Extract the [x, y] coordinate from the center of the cell holding the provided text.  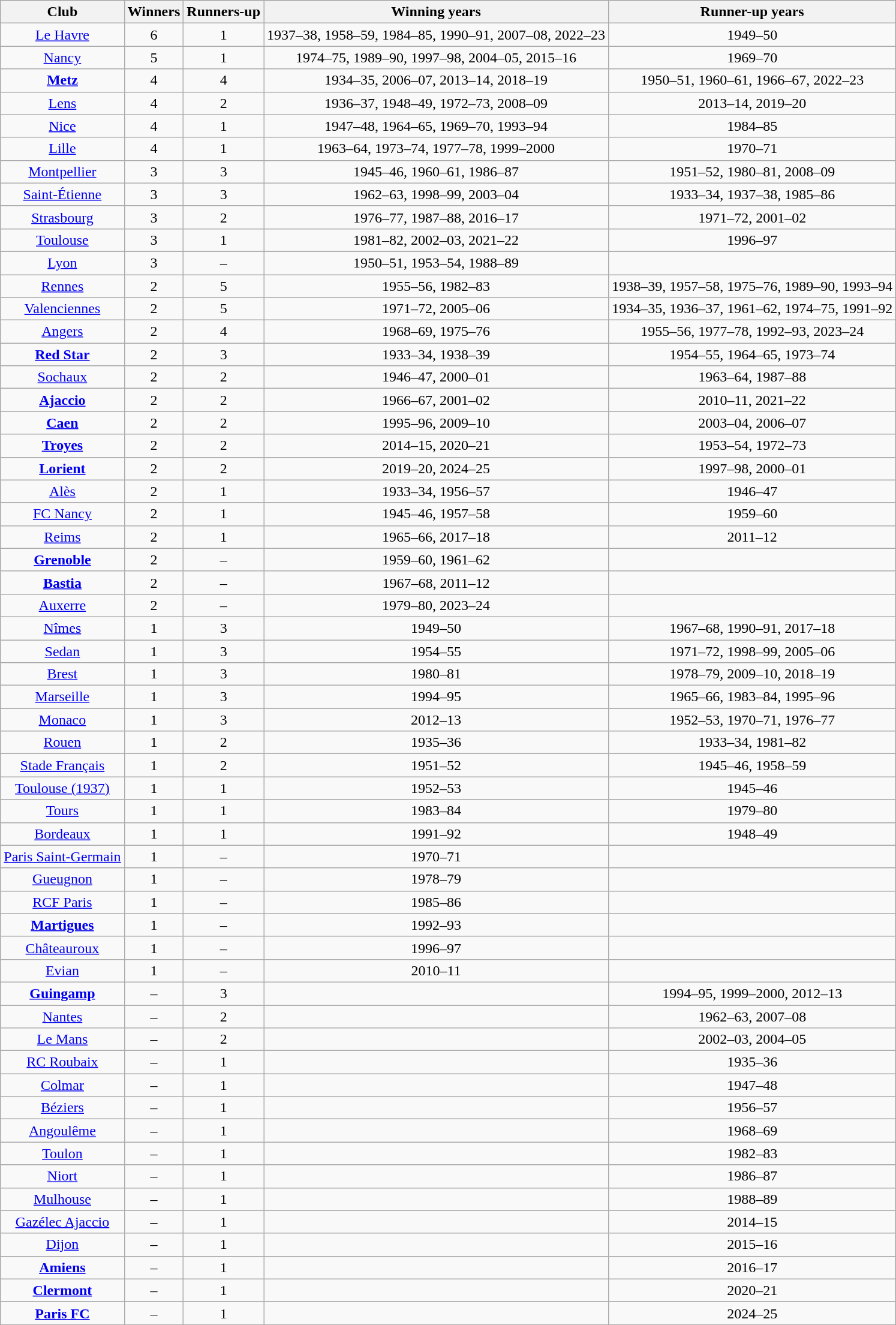
Martigues [62, 925]
Paris Saint-Germain [62, 857]
1959–60 [752, 514]
1956–57 [752, 1108]
1997–98, 2000–01 [752, 468]
Saint-Étienne [62, 194]
1978–79, 2009–10, 2018–19 [752, 674]
1995–96, 2009–10 [437, 423]
2019–20, 2024–25 [437, 468]
1963–64, 1973–74, 1977–78, 1999–2000 [437, 149]
1969–70 [752, 58]
1954–55 [437, 651]
1968–69 [752, 1131]
2016–17 [752, 1267]
Le Havre [62, 35]
1962–63, 2007–08 [752, 1017]
Reims [62, 537]
Lorient [62, 468]
Brest [62, 674]
Stade Français [62, 765]
Châteauroux [62, 948]
1945–46 [752, 788]
1938–39, 1957–58, 1975–76, 1989–90, 1993–94 [752, 286]
1954–55, 1964–65, 1973–74 [752, 354]
1945–46, 1957–58 [437, 514]
Sedan [62, 651]
1986–87 [752, 1176]
Gueugnon [62, 879]
Monaco [62, 720]
Club [62, 12]
1936–37, 1948–49, 1972–73, 2008–09 [437, 103]
1934–35, 2006–07, 2013–14, 2018–19 [437, 80]
1955–56, 1977–78, 1992–93, 2023–24 [752, 332]
Evian [62, 971]
Guingamp [62, 993]
Lille [62, 149]
1950–51, 1960–61, 1966–67, 2022–23 [752, 80]
2020–21 [752, 1290]
Nantes [62, 1017]
Angoulême [62, 1131]
1952–53 [437, 788]
1992–93 [437, 925]
Caen [62, 423]
Winners [154, 12]
1963–64, 1987–88 [752, 377]
1947–48, 1964–65, 1969–70, 1993–94 [437, 126]
Colmar [62, 1085]
Runner-up years [752, 12]
1959–60, 1961–62 [437, 560]
6 [154, 35]
1951–52, 1980–81, 2008–09 [752, 172]
1981–82, 2002–03, 2021–22 [437, 240]
1933–34, 1937–38, 1985–86 [752, 194]
2014–15 [752, 1222]
Rouen [62, 743]
2002–03, 2004–05 [752, 1039]
Winning years [437, 12]
1946–47, 2000–01 [437, 377]
2010–11, 2021–22 [752, 400]
2013–14, 2019–20 [752, 103]
Mulhouse [62, 1199]
1951–52 [437, 765]
Metz [62, 80]
2010–11 [437, 971]
Gazélec Ajaccio [62, 1222]
Le Mans [62, 1039]
2015–16 [752, 1245]
1971–72, 2005–06 [437, 309]
Toulon [62, 1153]
Sochaux [62, 377]
1974–75, 1989–90, 1997–98, 2004–05, 2015–16 [437, 58]
1947–48 [752, 1085]
Paris FC [62, 1313]
Amiens [62, 1267]
Nîmes [62, 628]
Montpellier [62, 172]
1994–95, 1999–2000, 2012–13 [752, 993]
1934–35, 1936–37, 1961–62, 1974–75, 1991–92 [752, 309]
1979–80, 2023–24 [437, 605]
1955–56, 1982–83 [437, 286]
1965–66, 1983–84, 1995–96 [752, 697]
Troyes [62, 446]
1966–67, 2001–02 [437, 400]
1983–84 [437, 811]
Rennes [62, 286]
Angers [62, 332]
Niort [62, 1176]
1965–66, 2017–18 [437, 537]
1948–49 [752, 834]
Bordeaux [62, 834]
1991–92 [437, 834]
1971–72, 1998–99, 2005–06 [752, 651]
Strasbourg [62, 217]
1962–63, 1998–99, 2003–04 [437, 194]
Ajaccio [62, 400]
1937–38, 1958–59, 1984–85, 1990–91, 2007–08, 2022–23 [437, 35]
2024–25 [752, 1313]
Béziers [62, 1108]
Runners-up [224, 12]
Lyon [62, 263]
1988–89 [752, 1199]
1933–34, 1956–57 [437, 491]
1982–83 [752, 1153]
1933–34, 1938–39 [437, 354]
Toulouse (1937) [62, 788]
1967–68, 2011–12 [437, 582]
1945–46, 1960–61, 1986–87 [437, 172]
Clermont [62, 1290]
1984–85 [752, 126]
1945–46, 1958–59 [752, 765]
1976–77, 1987–88, 2016–17 [437, 217]
1985–86 [437, 902]
1971–72, 2001–02 [752, 217]
RC Roubaix [62, 1062]
1952–53, 1970–71, 1976–77 [752, 720]
1933–34, 1981–82 [752, 743]
Valenciennes [62, 309]
Tours [62, 811]
Nancy [62, 58]
Lens [62, 103]
Auxerre [62, 605]
2014–15, 2020–21 [437, 446]
1980–81 [437, 674]
1978–79 [437, 879]
Nice [62, 126]
1968–69, 1975–76 [437, 332]
Bastia [62, 582]
2003–04, 2006–07 [752, 423]
Red Star [62, 354]
1994–95 [437, 697]
Dijon [62, 1245]
1967–68, 1990–91, 2017–18 [752, 628]
Toulouse [62, 240]
1950–51, 1953–54, 1988–89 [437, 263]
1979–80 [752, 811]
1946–47 [752, 491]
1953–54, 1972–73 [752, 446]
RCF Paris [62, 902]
Alès [62, 491]
2011–12 [752, 537]
Grenoble [62, 560]
Marseille [62, 697]
FC Nancy [62, 514]
2012–13 [437, 720]
